Output the [X, Y] coordinate of the center of the cell containing the given text.  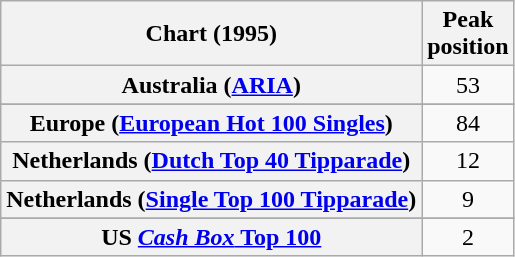
Peakposition [468, 34]
84 [468, 123]
US Cash Box Top 100 [212, 237]
Europe (European Hot 100 Singles) [212, 123]
9 [468, 199]
53 [468, 85]
2 [468, 237]
Netherlands (Dutch Top 40 Tipparade) [212, 161]
12 [468, 161]
Chart (1995) [212, 34]
Australia (ARIA) [212, 85]
Netherlands (Single Top 100 Tipparade) [212, 199]
